Capture the cell that displays the provided text and extract its [x, y] central coordinate. 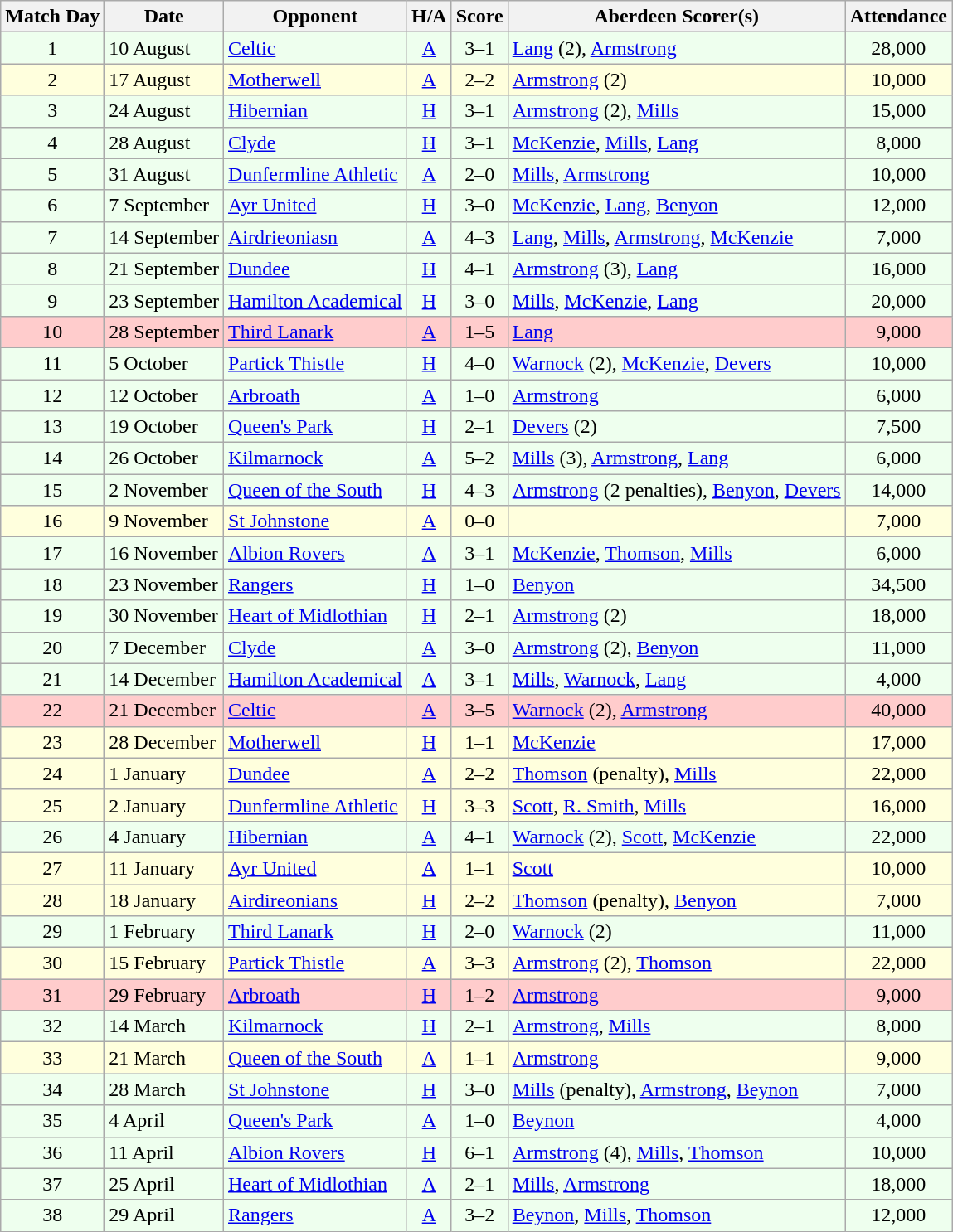
McKenzie [677, 742]
28 [53, 900]
Lang, Mills, Armstrong, McKenzie [677, 237]
8 [53, 269]
7 [53, 237]
3–5 [479, 711]
14 March [164, 1026]
18 January [164, 900]
Beynon [677, 1121]
Mills (3), Armstrong, Lang [677, 458]
5 October [164, 363]
30 [53, 963]
2 [53, 80]
17 [53, 553]
Armstrong (2 penalties), Benyon, Devers [677, 490]
21 [53, 679]
6 [53, 206]
Mills, McKenzie, Lang [677, 300]
21 December [164, 711]
Benyon [677, 584]
9 November [164, 521]
24 August [164, 111]
1–2 [479, 995]
23 [53, 742]
38 [53, 1215]
1–5 [479, 332]
Opponent [315, 17]
12 October [164, 395]
4–0 [479, 363]
34,500 [898, 584]
36 [53, 1152]
10 August [164, 48]
32 [53, 1026]
30 November [164, 616]
5 [53, 174]
7 December [164, 648]
Warnock (2) [677, 932]
Scott [677, 868]
15 [53, 490]
6–1 [479, 1152]
Armstrong (4), Mills, Thomson [677, 1152]
34 [53, 1089]
19 [53, 616]
28 August [164, 143]
Armstrong (2), Benyon [677, 648]
Warnock (2), Armstrong [677, 711]
22 [53, 711]
McKenzie, Lang, Benyon [677, 206]
11 [53, 363]
Lang [677, 332]
4 [53, 143]
15,000 [898, 111]
Aberdeen Scorer(s) [677, 17]
15 February [164, 963]
Thomson (penalty), Mills [677, 774]
28,000 [898, 48]
33 [53, 1058]
Armstrong (3), Lang [677, 269]
29 February [164, 995]
12 [53, 395]
27 [53, 868]
17 August [164, 80]
Airdrieoniasn [315, 237]
21 March [164, 1058]
25 [53, 805]
3 [53, 111]
7 September [164, 206]
20,000 [898, 300]
7,500 [898, 427]
16 November [164, 553]
4 January [164, 837]
2 January [164, 805]
11 January [164, 868]
14 December [164, 679]
31 August [164, 174]
28 September [164, 332]
10 [53, 332]
31 [53, 995]
35 [53, 1121]
Thomson (penalty), Benyon [677, 900]
26 October [164, 458]
McKenzie, Thomson, Mills [677, 553]
Match Day [53, 17]
28 March [164, 1089]
23 November [164, 584]
23 September [164, 300]
37 [53, 1184]
18 [53, 584]
Armstrong, Mills [677, 1026]
29 [53, 932]
Date [164, 17]
4 April [164, 1121]
14 [53, 458]
H/A [429, 17]
Attendance [898, 17]
1 February [164, 932]
Warnock (2), McKenzie, Devers [677, 363]
11 April [164, 1152]
McKenzie, Mills, Lang [677, 143]
14 September [164, 237]
Airdireonians [315, 900]
Beynon, Mills, Thomson [677, 1215]
0–0 [479, 521]
Mills (penalty), Armstrong, Beynon [677, 1089]
Devers (2) [677, 427]
Armstrong (2), Mills [677, 111]
28 December [164, 742]
Warnock (2), Scott, McKenzie [677, 837]
Armstrong (2), Thomson [677, 963]
14,000 [898, 490]
9 [53, 300]
1 January [164, 774]
2 November [164, 490]
5–2 [479, 458]
20 [53, 648]
25 April [164, 1184]
17,000 [898, 742]
16 [53, 521]
29 April [164, 1215]
21 September [164, 269]
13 [53, 427]
Lang (2), Armstrong [677, 48]
40,000 [898, 711]
3–2 [479, 1215]
1 [53, 48]
24 [53, 774]
Score [479, 17]
Scott, R. Smith, Mills [677, 805]
19 October [164, 427]
26 [53, 837]
Mills, Warnock, Lang [677, 679]
